Provide the (x, y) coordinate of the cell's center where the given text is located.  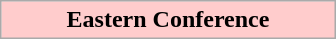
Eastern Conference (168, 20)
